Scan for the cell matching the given text and deliver its [X, Y] coordinate at center. 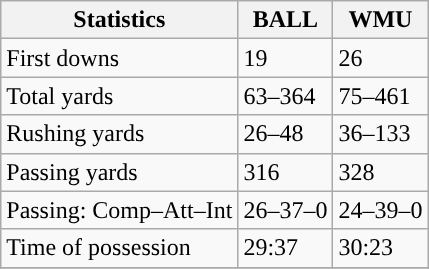
24–39–0 [380, 210]
Passing yards [120, 172]
26 [380, 58]
First downs [120, 58]
WMU [380, 20]
29:37 [286, 248]
26–37–0 [286, 210]
316 [286, 172]
75–461 [380, 96]
Time of possession [120, 248]
30:23 [380, 248]
36–133 [380, 134]
328 [380, 172]
Rushing yards [120, 134]
63–364 [286, 96]
19 [286, 58]
26–48 [286, 134]
BALL [286, 20]
Total yards [120, 96]
Statistics [120, 20]
Passing: Comp–Att–Int [120, 210]
